Locate the cell with the specified text and output its (x, y) center coordinate. 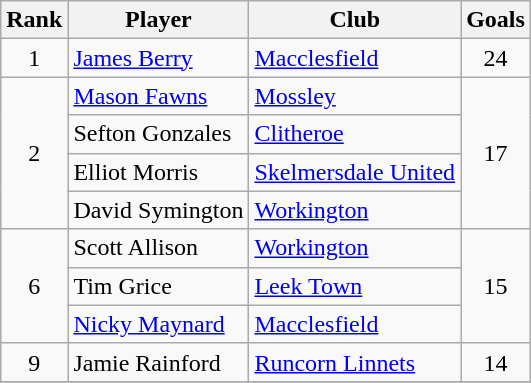
Sefton Gonzales (158, 134)
Mason Fawns (158, 96)
Goals (496, 20)
James Berry (158, 58)
Elliot Morris (158, 172)
Mossley (355, 96)
Jamie Rainford (158, 362)
Leek Town (355, 286)
17 (496, 153)
14 (496, 362)
1 (34, 58)
Tim Grice (158, 286)
Nicky Maynard (158, 324)
6 (34, 286)
2 (34, 153)
Runcorn Linnets (355, 362)
Rank (34, 20)
Player (158, 20)
Club (355, 20)
David Symington (158, 210)
Skelmersdale United (355, 172)
15 (496, 286)
24 (496, 58)
Clitheroe (355, 134)
9 (34, 362)
Scott Allison (158, 248)
